Extract the [X, Y] coordinate from the center of the cell holding the provided text.  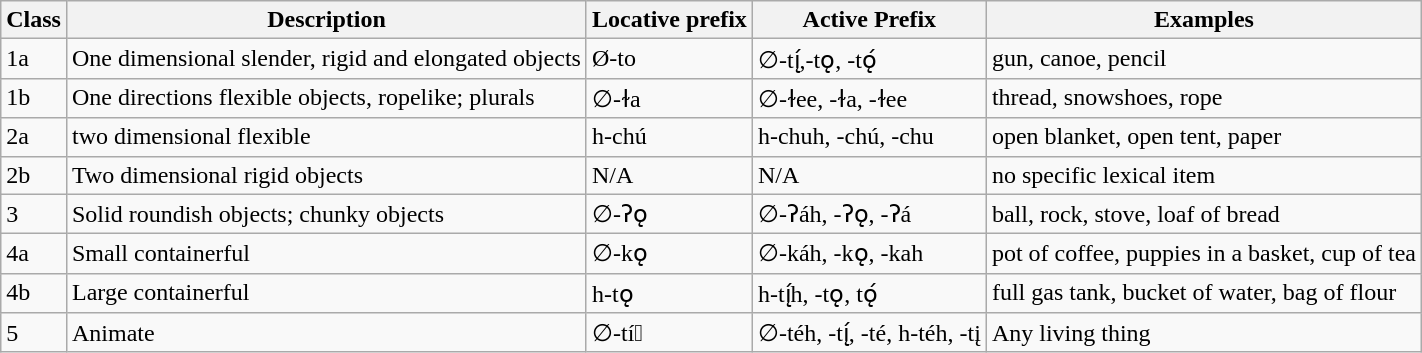
∅-tį́,-tǫ, -tǫ́ [869, 59]
Large containerful [326, 293]
Solid roundish objects; chunky objects [326, 214]
h-chú [669, 137]
Any living thing [1204, 333]
h-tį́h, -tǫ, tǫ́ [869, 293]
2a [34, 137]
4b [34, 293]
∅-ɫee, -ɫa, -ɫee [869, 98]
thread, snowshoes, rope [1204, 98]
3 [34, 214]
5 [34, 333]
∅-káh, -kǫ, -kah [869, 254]
∅-ɫa [669, 98]
pot of coffee, puppies in a basket, cup of tea [1204, 254]
Class [34, 20]
4a [34, 254]
Locative prefix [669, 20]
Two dimensional rigid objects [326, 175]
Animate [326, 333]
open blanket, open tent, paper [1204, 137]
Small containerful [326, 254]
1b [34, 98]
Ø-to [669, 59]
∅-tí͔ [669, 333]
h-chuh, -chú, -chu [869, 137]
Active Prefix [869, 20]
no specific lexical item [1204, 175]
One dimensional slender, rigid and elongated objects [326, 59]
Description [326, 20]
gun, canoe, pencil [1204, 59]
two dimensional flexible [326, 137]
1a [34, 59]
full gas tank, bucket of water, bag of flour [1204, 293]
∅-kǫ [669, 254]
ball, rock, stove, loaf of bread [1204, 214]
∅-téh, -tį́, -té, h-téh, -tį [869, 333]
Examples [1204, 20]
h-tǫ [669, 293]
∅-ʔǫ [669, 214]
2b [34, 175]
One directions flexible objects, ropelike; plurals [326, 98]
∅-ʔáh, -ʔǫ, -ʔá [869, 214]
